Return the (X, Y) coordinate for the center point of the cell that contains the specified text.  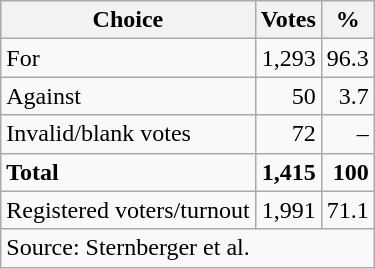
1,293 (288, 58)
3.7 (348, 96)
Registered voters/turnout (128, 210)
Invalid/blank votes (128, 134)
Total (128, 172)
Source: Sternberger et al. (188, 248)
72 (288, 134)
96.3 (348, 58)
100 (348, 172)
For (128, 58)
Against (128, 96)
1,415 (288, 172)
71.1 (348, 210)
1,991 (288, 210)
50 (288, 96)
Votes (288, 20)
– (348, 134)
Choice (128, 20)
% (348, 20)
